Determine the [X, Y] coordinate at the center of the cell enclosing the given text.  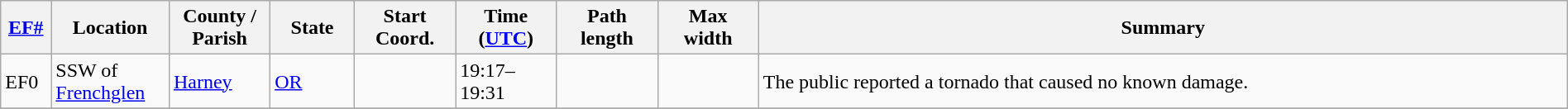
Summary [1163, 28]
The public reported a tornado that caused no known damage. [1163, 81]
Max width [708, 28]
Location [111, 28]
Path length [607, 28]
State [313, 28]
EF0 [26, 81]
Start Coord. [404, 28]
OR [313, 81]
County / Parish [219, 28]
19:17–19:31 [506, 81]
SSW of Frenchglen [111, 81]
Time (UTC) [506, 28]
Harney [219, 81]
EF# [26, 28]
